Identify which cell holds the provided text, then report its [X, Y] central coordinate. 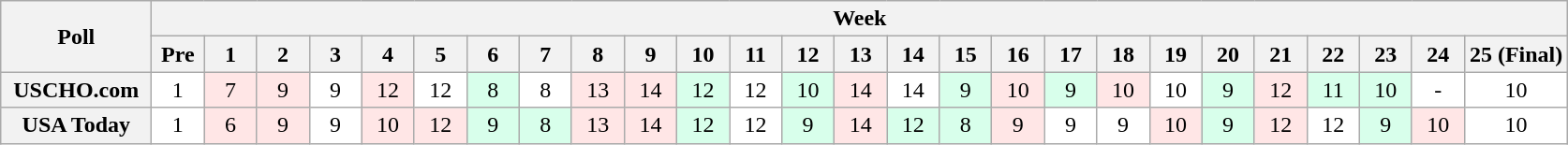
18 [1123, 54]
Pre [178, 54]
23 [1385, 54]
Week [860, 19]
3 [335, 54]
21 [1280, 54]
17 [1071, 54]
20 [1228, 54]
USA Today [77, 125]
16 [1018, 54]
4 [388, 54]
22 [1333, 54]
Poll [77, 36]
5 [440, 54]
USCHO.com [77, 90]
24 [1438, 54]
25 (Final) [1516, 54]
2 [283, 54]
19 [1176, 54]
15 [966, 54]
- [1438, 90]
